Output the [X, Y] coordinate of the center of the cell containing the given text.  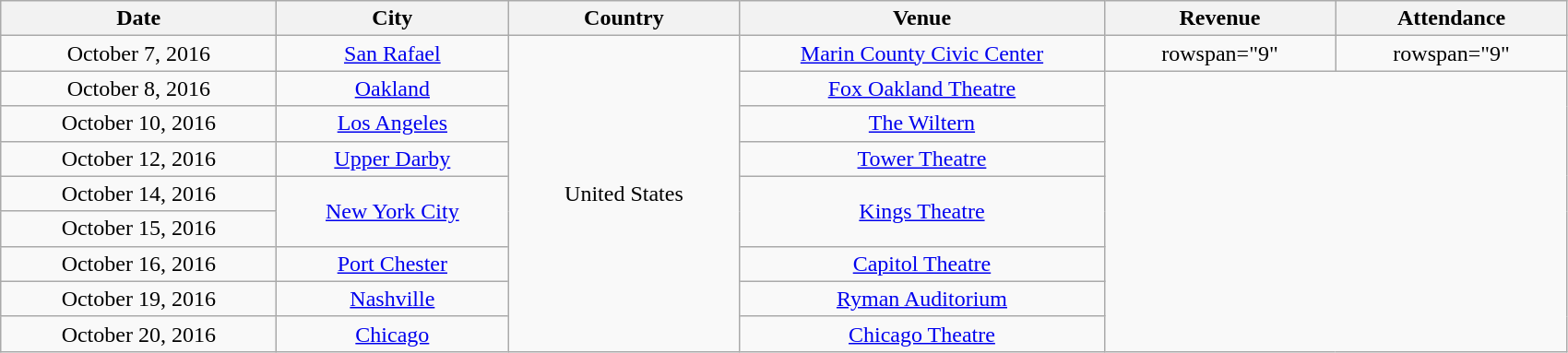
City [393, 18]
Port Chester [393, 264]
Upper Darby [393, 159]
October 10, 2016 [138, 124]
October 20, 2016 [138, 334]
Country [624, 18]
Revenue [1219, 18]
October 12, 2016 [138, 159]
October 14, 2016 [138, 194]
Kings Theatre [922, 211]
Fox Oakland Theatre [922, 88]
Tower Theatre [922, 159]
The Wiltern [922, 124]
Nashville [393, 299]
Attendance [1452, 18]
Oakland [393, 88]
October 19, 2016 [138, 299]
Venue [922, 18]
October 7, 2016 [138, 53]
Chicago [393, 334]
Chicago Theatre [922, 334]
Capitol Theatre [922, 264]
United States [624, 194]
New York City [393, 211]
Ryman Auditorium [922, 299]
Marin County Civic Center [922, 53]
Date [138, 18]
October 16, 2016 [138, 264]
San Rafael [393, 53]
October 15, 2016 [138, 229]
October 8, 2016 [138, 88]
Los Angeles [393, 124]
